Provide the [x, y] coordinate of the cell's center where the given text is located.  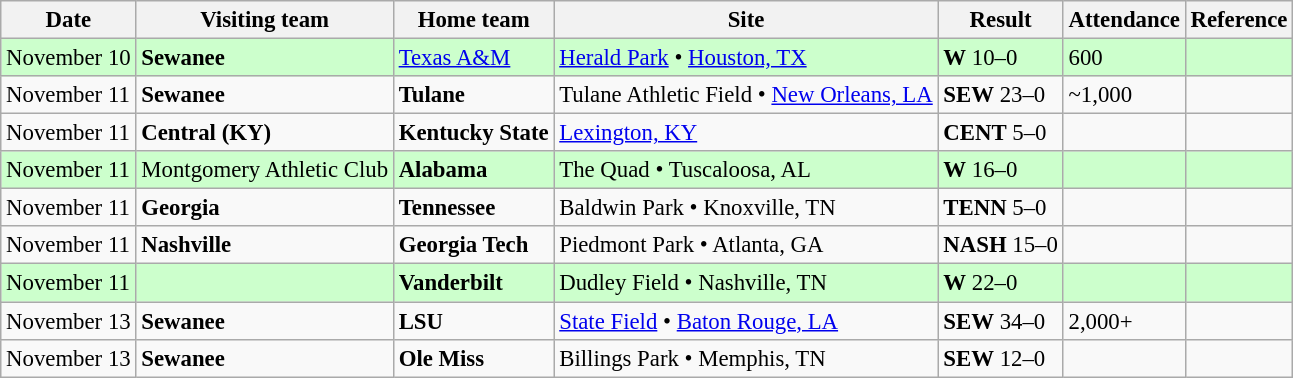
Montgomery Athletic Club [264, 170]
Reference [1239, 20]
Georgia Tech [474, 245]
2,000+ [1124, 321]
600 [1124, 58]
W 16–0 [1000, 170]
Site [746, 20]
Tulane [474, 95]
November 10 [68, 58]
Kentucky State [474, 133]
SEW 23–0 [1000, 95]
Date [68, 20]
LSU [474, 321]
Piedmont Park • Atlanta, GA [746, 245]
Result [1000, 20]
NASH 15–0 [1000, 245]
State Field • Baton Rouge, LA [746, 321]
W 22–0 [1000, 283]
Home team [474, 20]
Dudley Field • Nashville, TN [746, 283]
TENN 5–0 [1000, 208]
Texas A&M [474, 58]
CENT 5–0 [1000, 133]
Billings Park • Memphis, TN [746, 358]
SEW 34–0 [1000, 321]
Herald Park • Houston, TX [746, 58]
W 10–0 [1000, 58]
~1,000 [1124, 95]
Attendance [1124, 20]
SEW 12–0 [1000, 358]
Baldwin Park • Knoxville, TN [746, 208]
Visiting team [264, 20]
Georgia [264, 208]
Vanderbilt [474, 283]
Nashville [264, 245]
Ole Miss [474, 358]
Alabama [474, 170]
Central (KY) [264, 133]
Tennessee [474, 208]
Tulane Athletic Field • New Orleans, LA [746, 95]
The Quad • Tuscaloosa, AL [746, 170]
Lexington, KY [746, 133]
